Detect which cell encompasses the target text, then output its [x, y] center coordinate. 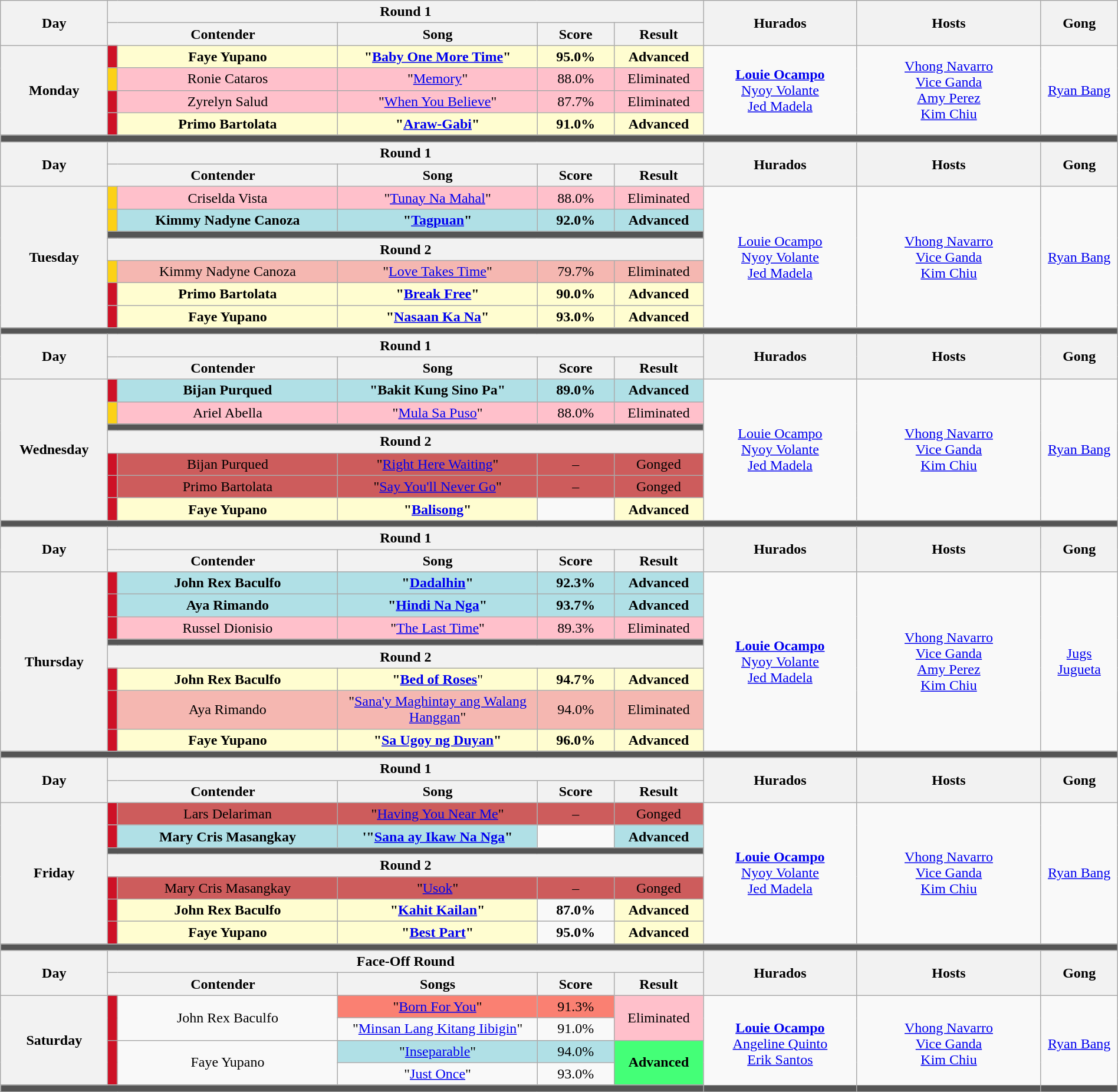
"Baby One More Time" [438, 57]
Thursday [54, 662]
"Araw-Gabi" [438, 124]
Russel Dionisio [228, 628]
Criselda Vista [228, 198]
"Kahit Kailan" [438, 910]
"Love Takes Time" [438, 272]
Songs [438, 984]
"Having You Near Me" [438, 814]
94.7% [576, 679]
Jugs Jugueta [1079, 662]
93.7% [576, 606]
Wednesday [54, 449]
"Usok" [438, 887]
"Minsan Lang Kitang Iibigin" [438, 1029]
Tuesday [54, 257]
"Bakit Kung Sino Pa" [438, 390]
89.0% [576, 390]
92.3% [576, 583]
"Memory" [438, 79]
"Just Once" [438, 1074]
Saturday [54, 1040]
"Best Part" [438, 933]
79.7% [576, 272]
"Hindi Na Nga" [438, 606]
"Mula Sa Puso" [438, 413]
"Sa Ugoy ng Duyan" [438, 740]
"When You Believe" [438, 101]
"Bed of Roses" [438, 679]
"Balisong" [438, 509]
Monday [54, 90]
"Tagpuan" [438, 220]
Zyrelyn Salud [228, 101]
Ronie Cataros [228, 79]
Lars Delariman [228, 814]
"Sana'y Maghintay ang Walang Hanggan" [438, 710]
"The Last Time" [438, 628]
Louie OcampoAngeline QuintoErik Santos [780, 1044]
87.0% [576, 910]
89.3% [576, 628]
92.0% [576, 220]
96.0% [576, 740]
91.3% [576, 1007]
"Inseparable" [438, 1051]
Ariel Abella [228, 413]
90.0% [576, 294]
"Tunay Na Mahal" [438, 198]
"Right Here Waiting" [438, 464]
Friday [54, 873]
"Nasaan Ka Na" [438, 317]
"Break Free" [438, 294]
87.7% [576, 101]
"Born For You" [438, 1007]
"Say You'll Never Go" [438, 486]
Face-Off Round [406, 962]
"Dadalhin" [438, 583]
'"Sana ay Ikaw Na Nga" [438, 836]
